Determine the [x, y] coordinate at the center of the cell enclosing the given text.  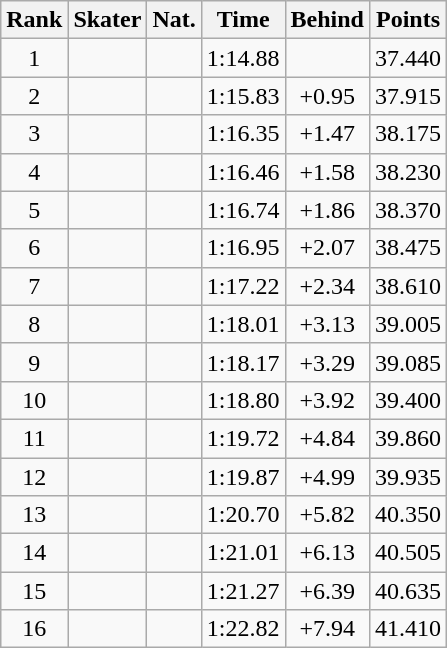
1 [34, 58]
+4.84 [327, 438]
40.350 [408, 515]
39.400 [408, 400]
3 [34, 134]
Rank [34, 20]
+3.13 [327, 324]
+5.82 [327, 515]
Skater [108, 20]
38.370 [408, 210]
39.005 [408, 324]
1:15.83 [243, 96]
37.440 [408, 58]
+2.34 [327, 286]
39.085 [408, 362]
4 [34, 172]
40.505 [408, 553]
1:22.82 [243, 629]
38.475 [408, 248]
1:17.22 [243, 286]
+1.58 [327, 172]
38.230 [408, 172]
1:14.88 [243, 58]
Time [243, 20]
1:18.80 [243, 400]
12 [34, 477]
1:21.27 [243, 591]
1:19.87 [243, 477]
+3.29 [327, 362]
7 [34, 286]
1:20.70 [243, 515]
+7.94 [327, 629]
1:16.95 [243, 248]
+4.99 [327, 477]
9 [34, 362]
8 [34, 324]
16 [34, 629]
+1.47 [327, 134]
10 [34, 400]
6 [34, 248]
1:16.74 [243, 210]
+6.13 [327, 553]
1:16.46 [243, 172]
1:18.01 [243, 324]
11 [34, 438]
39.860 [408, 438]
15 [34, 591]
40.635 [408, 591]
37.915 [408, 96]
+0.95 [327, 96]
1:21.01 [243, 553]
+3.92 [327, 400]
Points [408, 20]
+1.86 [327, 210]
5 [34, 210]
+2.07 [327, 248]
+6.39 [327, 591]
1:18.17 [243, 362]
13 [34, 515]
41.410 [408, 629]
Behind [327, 20]
Nat. [174, 20]
1:16.35 [243, 134]
38.175 [408, 134]
2 [34, 96]
38.610 [408, 286]
14 [34, 553]
1:19.72 [243, 438]
39.935 [408, 477]
